Pinpoint the cell where the given text exists, returning its (x, y) midpoint coordinate. 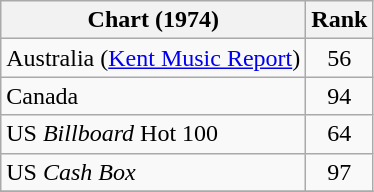
Chart (1974) (154, 20)
Australia (Kent Music Report) (154, 58)
US Cash Box (154, 172)
US Billboard Hot 100 (154, 134)
94 (340, 96)
56 (340, 58)
97 (340, 172)
Canada (154, 96)
Rank (340, 20)
64 (340, 134)
